Capture the cell that displays the provided text and extract its (x, y) central coordinate. 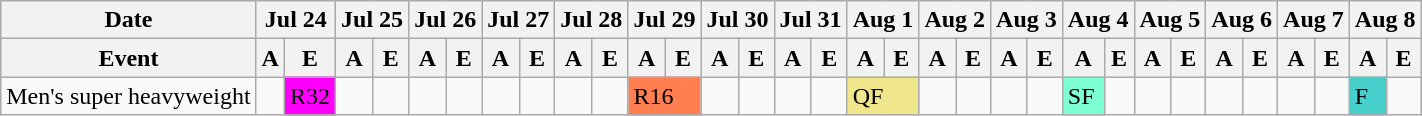
Jul 25 (372, 20)
Jul 30 (738, 20)
Men's super heavyweight (128, 96)
QF (883, 96)
Aug 3 (1027, 20)
Jul 31 (810, 20)
Aug 7 (1314, 20)
Aug 5 (1170, 20)
Aug 4 (1098, 20)
Aug 8 (1385, 20)
Aug 2 (955, 20)
SF (1083, 96)
R32 (310, 96)
Jul 29 (664, 20)
F (1368, 96)
R16 (664, 96)
Jul 28 (592, 20)
Aug 1 (883, 20)
Date (128, 20)
Aug 6 (1242, 20)
Jul 27 (518, 20)
Jul 26 (446, 20)
Event (128, 58)
Jul 24 (296, 20)
